Search for the cell housing the specified text and yield its (x, y) center coordinate. 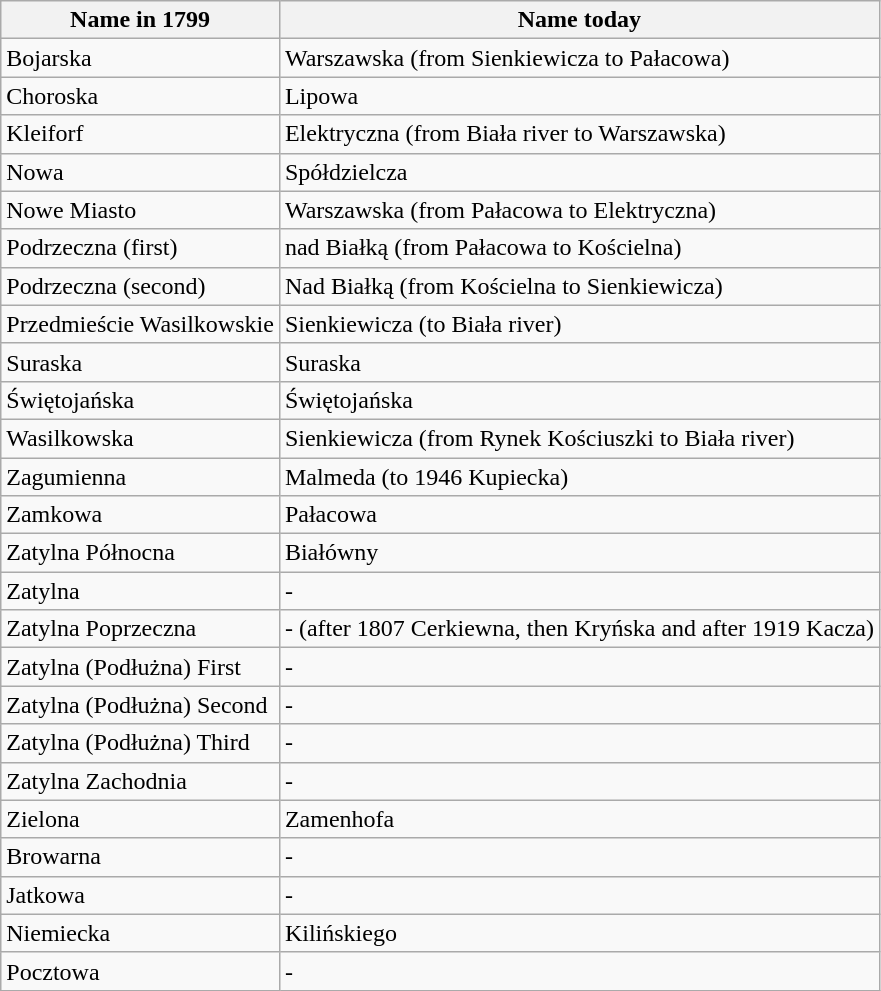
- (after 1807 Cerkiewna, then Kryńska and after 1919 Kacza) (579, 629)
Pocztowa (140, 971)
Sienkiewicza (from Rynek Kościuszki to Biała river) (579, 438)
Wasilkowska (140, 438)
Zatylna (140, 591)
Zatylna Zachodnia (140, 781)
Nowa (140, 172)
Przedmieście Wasilkowskie (140, 324)
Jatkowa (140, 895)
Zatylna Poprzeczna (140, 629)
Warszawska (from Pałacowa to Elektryczna) (579, 210)
Zatylna (Podłużna) First (140, 667)
Podrzeczna (first) (140, 248)
Białówny (579, 553)
Nad Białką (from Kościelna to Sienkiewicza) (579, 286)
Malmeda (to 1946 Kupiecka) (579, 477)
Zagumienna (140, 477)
Pałacowa (579, 515)
Niemiecka (140, 933)
Kleiforf (140, 134)
Zatylna (Podłużna) Second (140, 705)
Name in 1799 (140, 20)
Elektryczna (from Biała river to Warszawska) (579, 134)
Choroska (140, 96)
Browarna (140, 857)
Zatylna Północna (140, 553)
Bojarska (140, 58)
Spółdzielcza (579, 172)
Kilińskiego (579, 933)
nad Białką (from Pałacowa to Kościelna) (579, 248)
Sienkiewicza (to Biała river) (579, 324)
Name today (579, 20)
Nowe Miasto (140, 210)
Zielona (140, 819)
Podrzeczna (second) (140, 286)
Zatylna (Podłużna) Third (140, 743)
Lipowa (579, 96)
Zamenhofa (579, 819)
Zamkowa (140, 515)
Warszawska (from Sienkiewicza to Pałacowa) (579, 58)
